Locate the cell with the specified text and output its (X, Y) center coordinate. 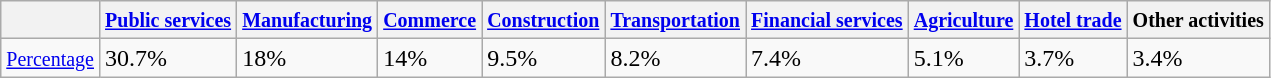
Financial services (828, 20)
14% (430, 58)
30.7% (168, 58)
3.7% (1073, 58)
18% (308, 58)
Agriculture (964, 20)
7.4% (828, 58)
8.2% (676, 58)
9.5% (544, 58)
Hotel trade (1073, 20)
5.1% (964, 58)
Transportation (676, 20)
Percentage (50, 58)
Commerce (430, 20)
Manufacturing (308, 20)
Construction (544, 20)
3.4% (1198, 58)
Other activities (1198, 20)
Public services (168, 20)
